Output the (x, y) coordinate of the center of the cell containing the given text.  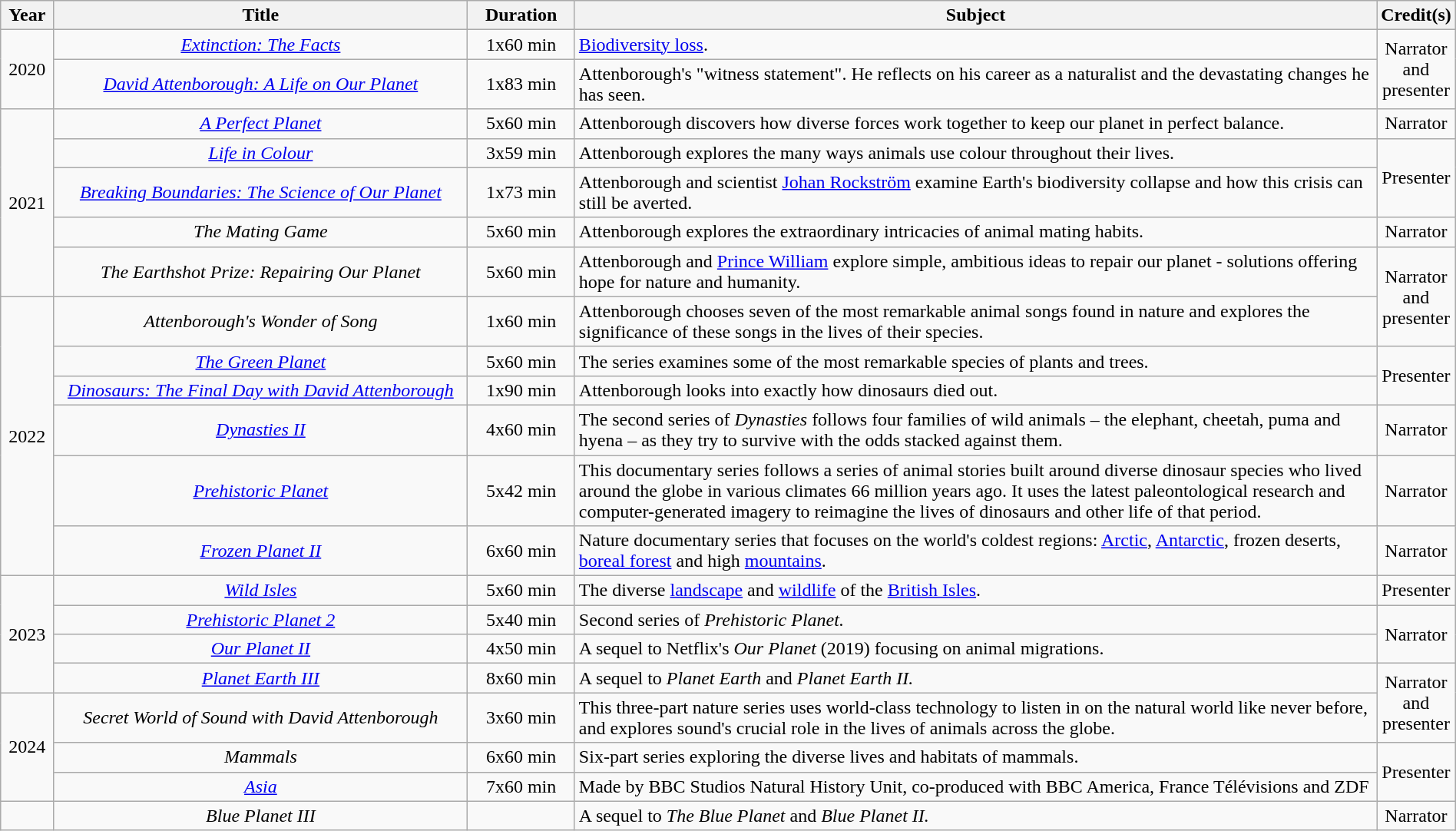
A sequel to Netflix's Our Planet (2019) focusing on animal migrations. (975, 649)
The series examines some of the most remarkable species of plants and trees. (975, 361)
Our Planet II (261, 649)
Attenborough's Wonder of Song (261, 321)
Attenborough explores the many ways animals use colour throughout their lives. (975, 153)
A sequel to The Blue Planet and Blue Planet II. (975, 816)
7x60 min (521, 786)
Dynasties II (261, 430)
Attenborough and Prince William explore simple, ambitious ideas to repair our planet - solutions offering hope for nature and humanity. (975, 272)
David Attenborough: A Life on Our Planet (261, 84)
Prehistoric Planet (261, 490)
Biodiversity loss. (975, 45)
4x60 min (521, 430)
2024 (28, 747)
8x60 min (521, 678)
Extinction: The Facts (261, 45)
5x42 min (521, 490)
3x60 min (521, 717)
Frozen Planet II (261, 551)
Year (28, 15)
The diverse landscape and wildlife of the British Isles. (975, 591)
5x40 min (521, 620)
2021 (28, 203)
Made by BBC Studios Natural History Unit, co-produced with BBC America, France Télévisions and ZDF (975, 786)
2023 (28, 634)
Breaking Boundaries: The Science of Our Planet (261, 192)
Attenborough looks into exactly how dinosaurs died out. (975, 390)
Attenborough and scientist Johan Rockström examine Earth's biodiversity collapse and how this crisis can still be averted. (975, 192)
The Earthshot Prize: Repairing Our Planet (261, 272)
Nature documentary series that focuses on the world's coldest regions: Arctic, Antarctic, frozen deserts, boreal forest and high mountains. (975, 551)
Credit(s) (1416, 15)
A sequel to Planet Earth and Planet Earth II. (975, 678)
Planet Earth III (261, 678)
A Perfect Planet (261, 124)
Attenborough's "witness statement". He reflects on his career as a naturalist and the devastating changes he has seen. (975, 84)
4x50 min (521, 649)
Blue Planet III (261, 816)
Second series of Prehistoric Planet. (975, 620)
Title (261, 15)
1x83 min (521, 84)
2020 (28, 69)
Prehistoric Planet 2 (261, 620)
3x59 min (521, 153)
Mammals (261, 757)
1x73 min (521, 192)
Wild Isles (261, 591)
Asia (261, 786)
Secret World of Sound with David Attenborough (261, 717)
Dinosaurs: The Final Day with David Attenborough (261, 390)
Subject (975, 15)
Six-part series exploring the diverse lives and habitats of mammals. (975, 757)
1x90 min (521, 390)
Attenborough explores the extraordinary intricacies of animal mating habits. (975, 232)
Attenborough discovers how diverse forces work together to keep our planet in perfect balance. (975, 124)
The Mating Game (261, 232)
Duration (521, 15)
The Green Planet (261, 361)
Life in Colour (261, 153)
2022 (28, 436)
